Provide the [X, Y] coordinate of the cell's center where the given text is located.  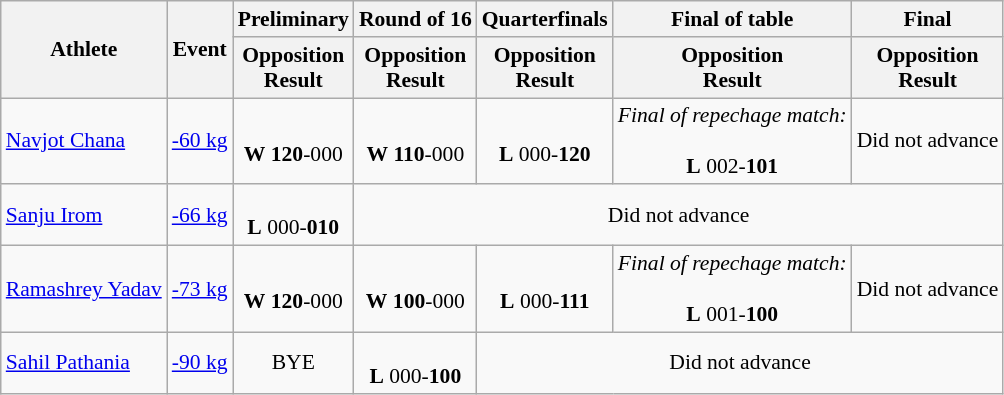
Event [200, 50]
W 110-000 [416, 142]
Sanju Irom [84, 216]
Final of repechage match:L 002-101 [732, 142]
-66 kg [200, 216]
-90 kg [200, 362]
Sahil Pathania [84, 362]
Preliminary [294, 19]
Ramashrey Yadav [84, 290]
L 000-010 [294, 216]
Navjot Chana [84, 142]
Final of repechage match:L 001-100 [732, 290]
Quarterfinals [545, 19]
Athlete [84, 50]
L 000-111 [545, 290]
-73 kg [200, 290]
L 000-120 [545, 142]
Round of 16 [416, 19]
-60 kg [200, 142]
Final of table [732, 19]
W 100-000 [416, 290]
L 000-100 [416, 362]
Final [928, 19]
BYE [294, 362]
